Capture the cell that displays the provided text and extract its (X, Y) central coordinate. 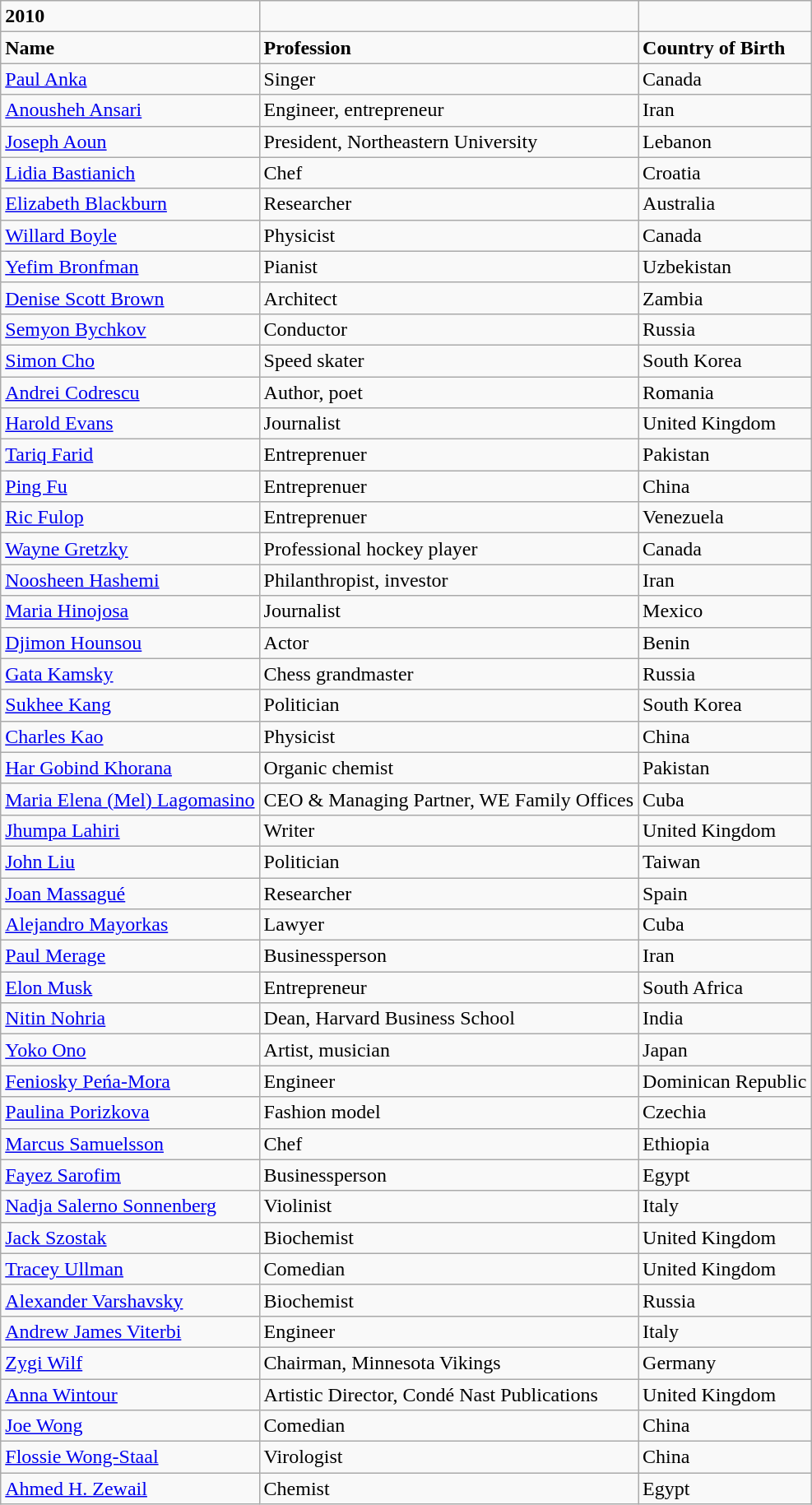
Maria Elena (Mel) Lagomasino (130, 799)
Artist, musician (448, 1050)
Country of Birth (725, 48)
Czechia (725, 1112)
Uzbekistan (725, 267)
Alejandro Mayorkas (130, 925)
Dean, Harvard Business School (448, 1019)
Violinist (448, 1206)
Lebanon (725, 142)
Andrei Codrescu (130, 393)
Ethiopia (725, 1144)
Flossie Wong-Staal (130, 1457)
Profession (448, 48)
Germany (725, 1363)
Organic chemist (448, 768)
Lawyer (448, 925)
Andrew James Viterbi (130, 1331)
Pianist (448, 267)
Lidia Bastianich (130, 173)
Harold Evans (130, 424)
Virologist (448, 1457)
Simon Cho (130, 360)
Entrepreneur (448, 987)
Yefim Bronfman (130, 267)
Japan (725, 1050)
Joan Massagué (130, 893)
Paulina Porizkova (130, 1112)
Ahmed H. Zewail (130, 1489)
Mexico (725, 611)
Singer (448, 79)
Semyon Bychkov (130, 329)
Chess grandmaster (448, 674)
Fayez Sarofim (130, 1175)
CEO & Managing Partner, WE Family Offices (448, 799)
Anna Wintour (130, 1395)
Joseph Aoun (130, 142)
Nitin Nohria (130, 1019)
Joe Wong (130, 1426)
Yoko Ono (130, 1050)
Ping Fu (130, 486)
Elizabeth Blackburn (130, 204)
Croatia (725, 173)
Wayne Gretzky (130, 549)
South Africa (725, 987)
Zambia (725, 298)
Writer (448, 830)
Maria Hinojosa (130, 611)
Professional hockey player (448, 549)
Willard Boyle (130, 235)
Har Gobind Khorana (130, 768)
President, Northeastern University (448, 142)
Alexander Varshavsky (130, 1300)
Romania (725, 393)
Nadja Salerno Sonnenberg (130, 1206)
Anousheh Ansari (130, 110)
Australia (725, 204)
Engineer, entrepreneur (448, 110)
Zygi Wilf (130, 1363)
Jhumpa Lahiri (130, 830)
Feniosky Peńa-Mora (130, 1081)
Author, poet (448, 393)
Denise Scott Brown (130, 298)
Elon Musk (130, 987)
Speed skater (448, 360)
Noosheen Hashemi (130, 580)
Spain (725, 893)
Tariq Farid (130, 455)
Tracey Ullman (130, 1269)
Gata Kamsky (130, 674)
Chemist (448, 1489)
Philanthropist, investor (448, 580)
Conductor (448, 329)
Sukhee Kang (130, 705)
Taiwan (725, 862)
2010 (130, 16)
India (725, 1019)
Paul Anka (130, 79)
Djimon Hounsou (130, 643)
Fashion model (448, 1112)
Venezuela (725, 518)
John Liu (130, 862)
Architect (448, 298)
Marcus Samuelsson (130, 1144)
Ric Fulop (130, 518)
Actor (448, 643)
Charles Kao (130, 736)
Chairman, Minnesota Vikings (448, 1363)
Benin (725, 643)
Dominican Republic (725, 1081)
Jack Szostak (130, 1238)
Name (130, 48)
Artistic Director, Condé Nast Publications (448, 1395)
Paul Merage (130, 956)
